For the text-containing cell, return its midpoint in [X, Y] coordinate format. 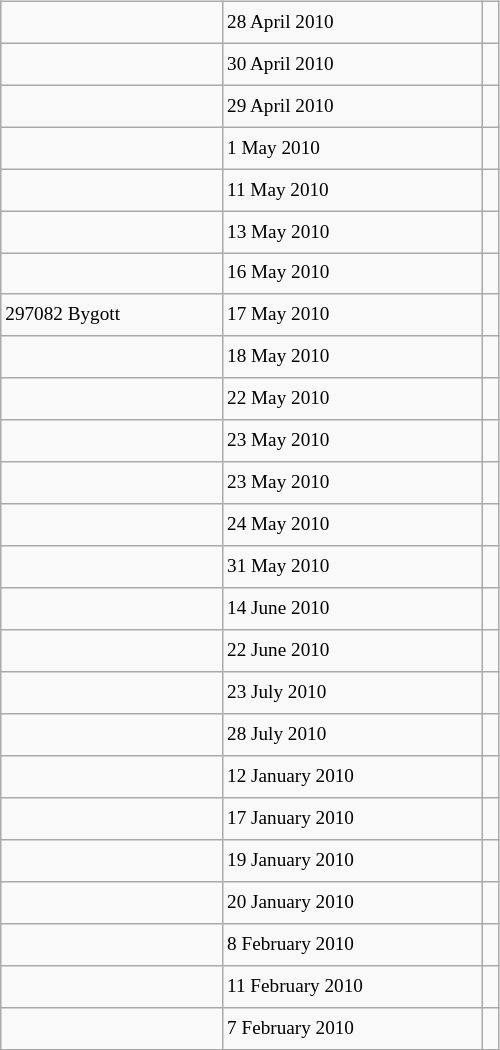
31 May 2010 [352, 567]
29 April 2010 [352, 106]
18 May 2010 [352, 357]
24 May 2010 [352, 525]
28 April 2010 [352, 22]
11 May 2010 [352, 190]
22 May 2010 [352, 399]
22 June 2010 [352, 651]
8 February 2010 [352, 944]
23 July 2010 [352, 693]
19 January 2010 [352, 861]
16 May 2010 [352, 274]
20 January 2010 [352, 902]
14 June 2010 [352, 609]
30 April 2010 [352, 64]
1 May 2010 [352, 148]
17 May 2010 [352, 315]
11 February 2010 [352, 986]
28 July 2010 [352, 735]
12 January 2010 [352, 777]
297082 Bygott [112, 315]
7 February 2010 [352, 1028]
13 May 2010 [352, 232]
17 January 2010 [352, 819]
